Scan for the cell matching the given text and deliver its (X, Y) coordinate at center. 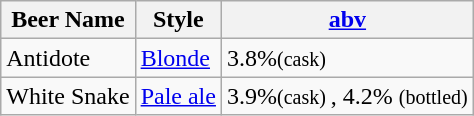
Blonde (178, 58)
Style (178, 20)
3.9%(cask) , 4.2% (bottled) (347, 96)
Pale ale (178, 96)
3.8%(cask) (347, 58)
White Snake (68, 96)
abv (347, 20)
Antidote (68, 58)
Beer Name (68, 20)
